Determine the (x, y) coordinate at the center of the cell enclosing the given text.  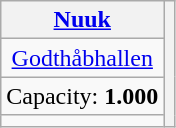
Nuuk (82, 20)
Capacity: 1.000 (82, 96)
Godthåbhallen (82, 58)
